Return (x, y) of the center of cell containing provided text 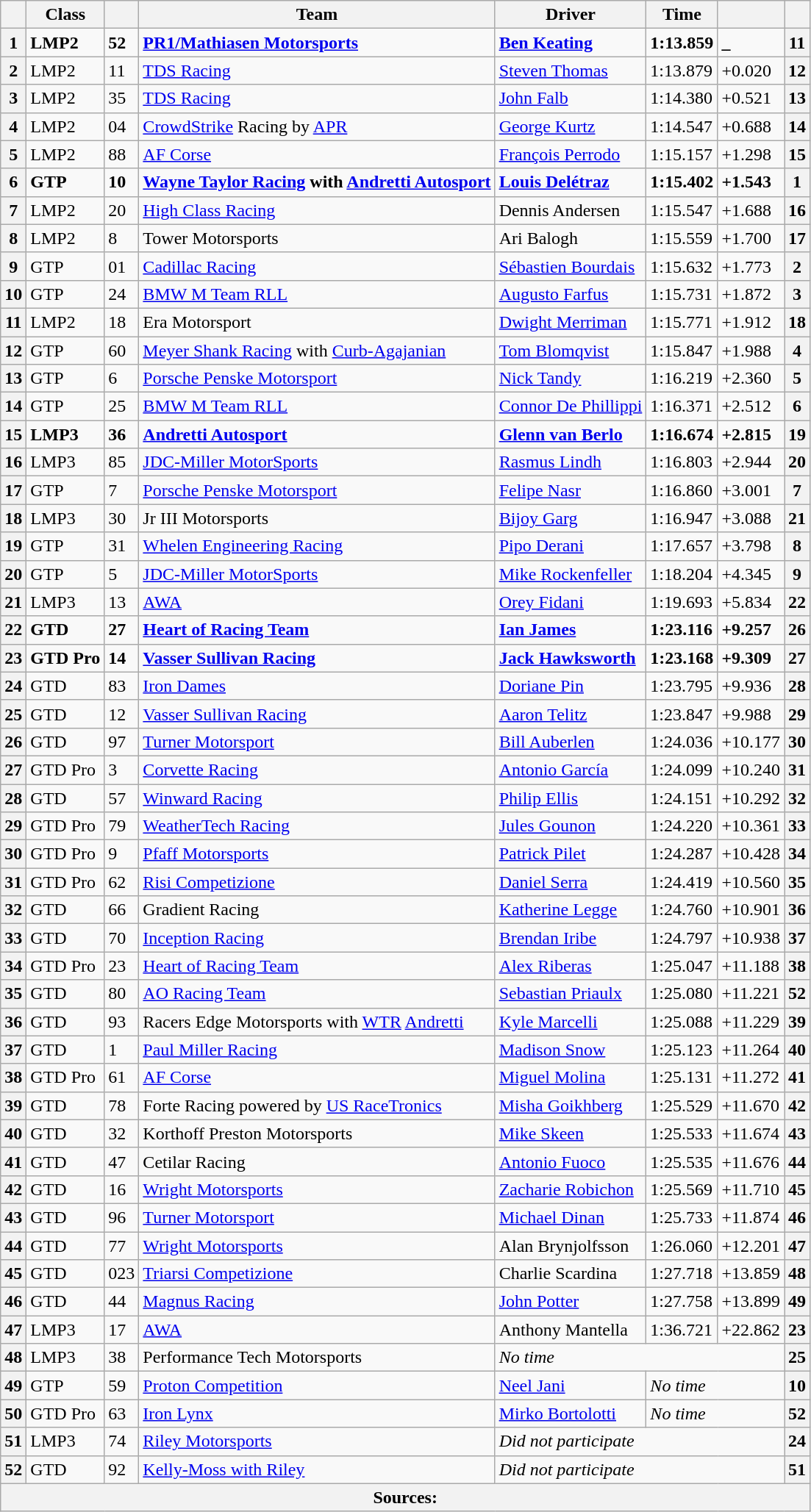
1:24.220 (682, 826)
1:15.157 (682, 154)
1:15.731 (682, 294)
George Kurtz (571, 126)
Magnus Racing (317, 1302)
85 (122, 462)
Team (317, 15)
01 (122, 266)
88 (122, 154)
Iron Dames (317, 686)
1:25.533 (682, 1133)
Wayne Taylor Racing with Andretti Autosport (317, 182)
Whelen Engineering Racing (317, 546)
1:15.632 (682, 266)
PR1/Mathiasen Motorsports (317, 43)
1:25.569 (682, 1189)
WeatherTech Racing (317, 826)
Ian James (571, 630)
96 (122, 1217)
Kyle Marcelli (571, 1022)
+11.229 (751, 1022)
1:16.947 (682, 518)
Sebastian Priaulx (571, 994)
+9.309 (751, 658)
63 (122, 1414)
Dennis Andersen (571, 210)
Paul Miller Racing (317, 1050)
1:23.847 (682, 714)
59 (122, 1386)
1:27.758 (682, 1302)
1:23.168 (682, 658)
+10.361 (751, 826)
Patrick Pilet (571, 854)
+1.688 (751, 210)
+1.912 (751, 322)
77 (122, 1246)
+11.221 (751, 994)
+13.859 (751, 1274)
1:15.847 (682, 351)
+0.688 (751, 126)
1:25.131 (682, 1078)
Meyer Shank Racing with Curb-Agajanian (317, 351)
1:27.718 (682, 1274)
+10.560 (751, 882)
Felipe Nasr (571, 490)
Winward Racing (317, 798)
Bill Auberlen (571, 742)
+5.834 (751, 602)
93 (122, 1022)
+11.874 (751, 1217)
Performance Tech Motorsports (317, 1358)
Tom Blomqvist (571, 351)
04 (122, 126)
Augusto Farfus (571, 294)
Risi Competizione (317, 882)
50 (13, 1414)
1:25.529 (682, 1106)
1:24.760 (682, 910)
1:15.402 (682, 182)
+10.428 (751, 854)
Riley Motorsports (317, 1441)
Triarsi Competizione (317, 1274)
Madison Snow (571, 1050)
Louis Delétraz (571, 182)
Antonio García (571, 770)
+1.872 (751, 294)
Pipo Derani (571, 546)
1:24.419 (682, 882)
Ari Balogh (571, 238)
Pfaff Motorsports (317, 854)
1:14.547 (682, 126)
Proton Competition (317, 1386)
1:15.559 (682, 238)
Katherine Legge (571, 910)
1:19.693 (682, 602)
1:16.219 (682, 379)
Corvette Racing (317, 770)
John Potter (571, 1302)
1:25.733 (682, 1217)
023 (122, 1274)
Tower Motorsports (317, 238)
1:25.123 (682, 1050)
+1.543 (751, 182)
Connor De Phillippi (571, 406)
+0.521 (751, 98)
Orey Fidani (571, 602)
70 (122, 938)
Zacharie Robichon (571, 1189)
61 (122, 1078)
62 (122, 882)
Ben Keating (571, 43)
Jr III Motorsports (317, 518)
+11.676 (751, 1161)
+11.710 (751, 1189)
Neel Jani (571, 1386)
1:13.879 (682, 71)
+10.292 (751, 798)
1:25.088 (682, 1022)
1:24.287 (682, 854)
80 (122, 994)
Jules Gounon (571, 826)
+2.360 (751, 379)
+11.188 (751, 966)
Cetilar Racing (317, 1161)
Kelly-Moss with Riley (317, 1469)
Steven Thomas (571, 71)
Daniel Serra (571, 882)
Charlie Scardina (571, 1274)
1:16.371 (682, 406)
Mirko Bortolotti (571, 1414)
+3.798 (751, 546)
Michael Dinan (571, 1217)
92 (122, 1469)
+2.512 (751, 406)
Rasmus Lindh (571, 462)
+10.177 (751, 742)
+0.020 (751, 71)
Racers Edge Motorsports with WTR Andretti (317, 1022)
Sources: (406, 1497)
+11.670 (751, 1106)
Cadillac Racing (317, 266)
+12.201 (751, 1246)
+1.700 (751, 238)
Philip Ellis (571, 798)
1:16.803 (682, 462)
83 (122, 686)
Anthony Mantella (571, 1330)
Driver (571, 15)
AO Racing Team (317, 994)
_ (751, 43)
+3.001 (751, 490)
Mike Rockenfeller (571, 574)
57 (122, 798)
1:15.547 (682, 210)
1:23.116 (682, 630)
Glenn van Berlo (571, 434)
François Perrodo (571, 154)
Bijoy Garg (571, 518)
+3.088 (751, 518)
Inception Racing (317, 938)
CrowdStrike Racing by APR (317, 126)
+2.815 (751, 434)
1:25.080 (682, 994)
Doriane Pin (571, 686)
+9.936 (751, 686)
Nick Tandy (571, 379)
Mike Skeen (571, 1133)
+2.944 (751, 462)
Alex Riberas (571, 966)
1:14.380 (682, 98)
1:17.657 (682, 546)
John Falb (571, 98)
+10.240 (751, 770)
1:15.771 (682, 322)
+4.345 (751, 574)
Forte Racing powered by US RaceTronics (317, 1106)
79 (122, 826)
Iron Lynx (317, 1414)
1:25.047 (682, 966)
1:25.535 (682, 1161)
+11.674 (751, 1133)
66 (122, 910)
Jack Hawksworth (571, 658)
1:23.795 (682, 686)
1:16.860 (682, 490)
Miguel Molina (571, 1078)
+9.257 (751, 630)
+1.298 (751, 154)
Alan Brynjolfsson (571, 1246)
1:16.674 (682, 434)
Gradient Racing (317, 910)
1:24.797 (682, 938)
+10.901 (751, 910)
+11.272 (751, 1078)
Brendan Iribe (571, 938)
+1.988 (751, 351)
Andretti Autosport (317, 434)
Antonio Fuoco (571, 1161)
+11.264 (751, 1050)
Era Motorsport (317, 322)
1:26.060 (682, 1246)
78 (122, 1106)
74 (122, 1441)
1:13.859 (682, 43)
60 (122, 351)
1:24.151 (682, 798)
Korthoff Preston Motorsports (317, 1133)
Class (65, 15)
+22.862 (751, 1330)
Sébastien Bourdais (571, 266)
Aaron Telitz (571, 714)
+1.773 (751, 266)
97 (122, 742)
1:36.721 (682, 1330)
+10.938 (751, 938)
+9.988 (751, 714)
1:24.099 (682, 770)
1:18.204 (682, 574)
Misha Goikhberg (571, 1106)
+13.899 (751, 1302)
High Class Racing (317, 210)
Time (682, 15)
Dwight Merriman (571, 322)
1:24.036 (682, 742)
